For the text-containing cell, return its midpoint in [x, y] coordinate format. 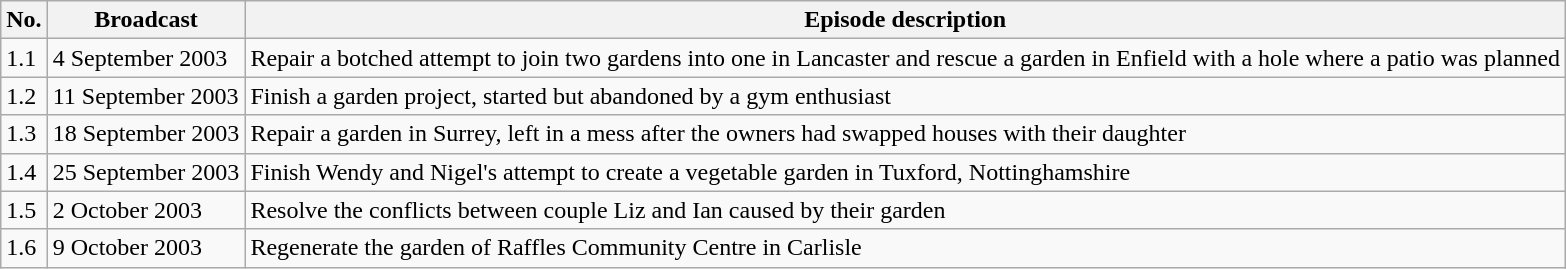
1.1 [24, 58]
9 October 2003 [146, 248]
2 October 2003 [146, 210]
25 September 2003 [146, 172]
Finish Wendy and Nigel's attempt to create a vegetable garden in Tuxford, Nottinghamshire [906, 172]
1.2 [24, 96]
Repair a garden in Surrey, left in a mess after the owners had swapped houses with their daughter [906, 134]
Resolve the conflicts between couple Liz and Ian caused by their garden [906, 210]
Finish a garden project, started but abandoned by a gym enthusiast [906, 96]
Broadcast [146, 20]
No. [24, 20]
1.6 [24, 248]
Episode description [906, 20]
18 September 2003 [146, 134]
11 September 2003 [146, 96]
1.4 [24, 172]
1.3 [24, 134]
Regenerate the garden of Raffles Community Centre in Carlisle [906, 248]
4 September 2003 [146, 58]
1.5 [24, 210]
Repair a botched attempt to join two gardens into one in Lancaster and rescue a garden in Enfield with a hole where a patio was planned [906, 58]
